Search for the cell housing the specified text and yield its [X, Y] center coordinate. 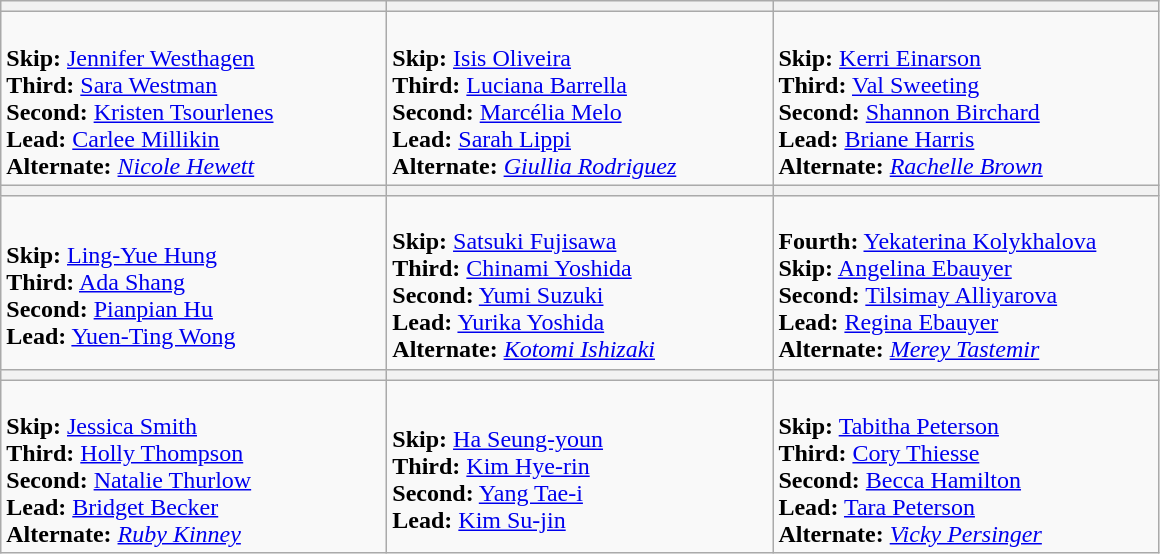
Skip: Isis Oliveira Third: Luciana Barrella Second: Marcélia Melo Lead: Sarah Lippi Alternate: Giullia Rodriguez [580, 98]
Skip: Ling-Yue Hung Third: Ada Shang Second: Pianpian Hu Lead: Yuen-Ting Wong [194, 282]
Skip: Ha Seung-youn Third: Kim Hye-rin Second: Yang Tae-i Lead: Kim Su-jin [580, 466]
Fourth: Yekaterina Kolykhalova Skip: Angelina Ebauyer Second: Tilsimay Alliyarova Lead: Regina Ebauyer Alternate: Merey Tastemir [966, 282]
Skip: Jennifer Westhagen Third: Sara Westman Second: Kristen Tsourlenes Lead: Carlee Millikin Alternate: Nicole Hewett [194, 98]
Skip: Jessica Smith Third: Holly Thompson Second: Natalie Thurlow Lead: Bridget Becker Alternate: Ruby Kinney [194, 466]
Skip: Tabitha Peterson Third: Cory Thiesse Second: Becca Hamilton Lead: Tara Peterson Alternate: Vicky Persinger [966, 466]
Skip: Kerri Einarson Third: Val Sweeting Second: Shannon Birchard Lead: Briane Harris Alternate: Rachelle Brown [966, 98]
Skip: Satsuki Fujisawa Third: Chinami Yoshida Second: Yumi Suzuki Lead: Yurika Yoshida Alternate: Kotomi Ishizaki [580, 282]
